Detect which cell encompasses the target text, then output its [x, y] center coordinate. 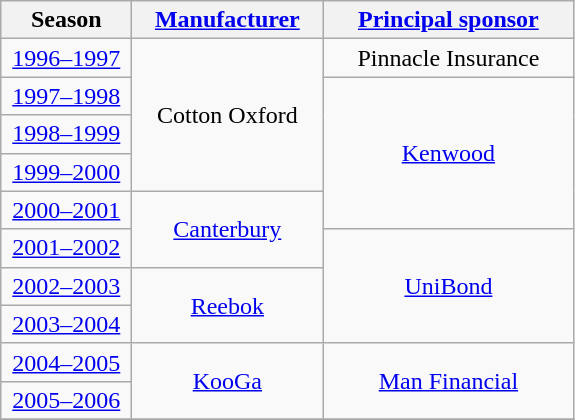
Kenwood [448, 153]
1997–1998 [66, 96]
Principal sponsor [448, 20]
2001–2002 [66, 248]
1996–1997 [66, 58]
2002–2003 [66, 286]
Cotton Oxford [228, 115]
2000–2001 [66, 210]
1998–1999 [66, 134]
Canterbury [228, 229]
2003–2004 [66, 324]
Man Financial [448, 381]
Pinnacle Insurance [448, 58]
KooGa [228, 381]
Season [66, 20]
1999–2000 [66, 172]
Manufacturer [228, 20]
2004–2005 [66, 362]
2005–2006 [66, 400]
Reebok [228, 305]
UniBond [448, 286]
